Identify which cell holds the provided text, then report its (X, Y) central coordinate. 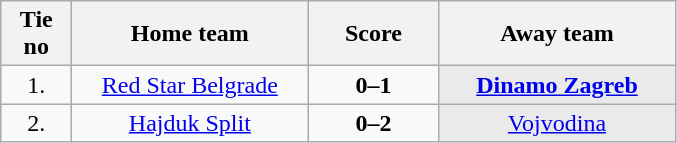
Tie no (36, 34)
0–1 (374, 85)
Home team (190, 34)
1. (36, 85)
Score (374, 34)
2. (36, 123)
Away team (557, 34)
Vojvodina (557, 123)
Dinamo Zagreb (557, 85)
Red Star Belgrade (190, 85)
Hajduk Split (190, 123)
0–2 (374, 123)
